Capture the cell that displays the provided text and extract its [X, Y] central coordinate. 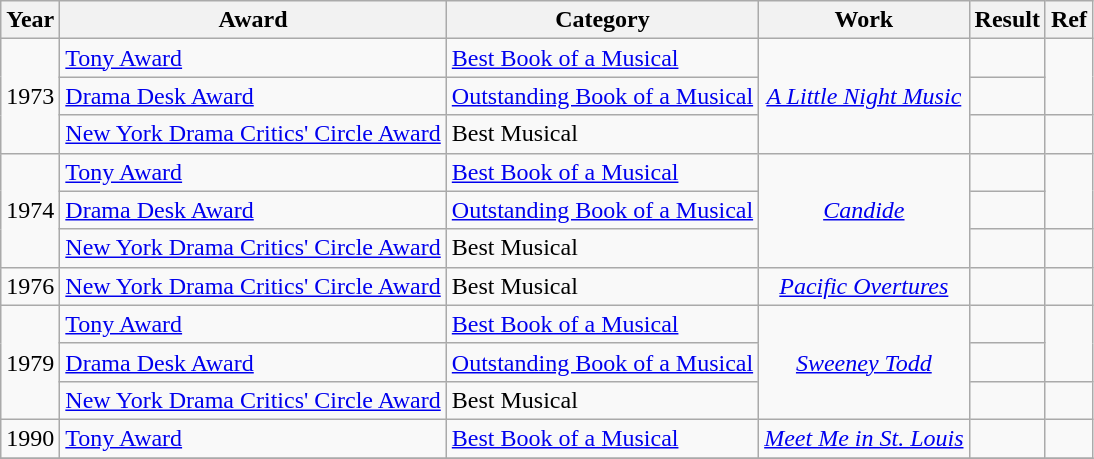
1979 [30, 362]
Sweeney Todd [864, 362]
A Little Night Music [864, 96]
1976 [30, 286]
1974 [30, 210]
Pacific Overtures [864, 286]
Award [253, 20]
Category [602, 20]
Year [30, 20]
Candide [864, 210]
1990 [30, 438]
Meet Me in St. Louis [864, 438]
Ref [1068, 20]
Result [1007, 20]
1973 [30, 96]
Work [864, 20]
